Find where the given text appears and provide that cell's center as (x, y) coordinate. 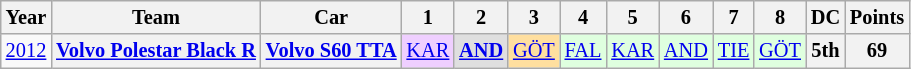
1 (428, 17)
2012 (26, 51)
Volvo Polestar Black R (156, 51)
Volvo S60 TTA (332, 51)
TIE (734, 51)
5 (632, 17)
69 (877, 51)
Car (332, 17)
6 (686, 17)
3 (534, 17)
7 (734, 17)
8 (780, 17)
FAL (584, 51)
DC (826, 17)
5th (826, 51)
Year (26, 17)
Team (156, 17)
2 (481, 17)
Points (877, 17)
4 (584, 17)
